Find where the given text appears and provide that cell's center as (X, Y) coordinate. 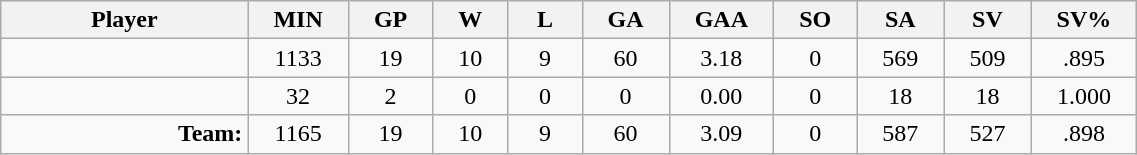
GAA (721, 20)
587 (900, 134)
SV (988, 20)
1.000 (1084, 96)
1133 (298, 58)
SA (900, 20)
3.18 (721, 58)
1165 (298, 134)
SV% (1084, 20)
Team: (124, 134)
32 (298, 96)
2 (390, 96)
3.09 (721, 134)
GP (390, 20)
509 (988, 58)
0.00 (721, 96)
L (545, 20)
GA (626, 20)
.895 (1084, 58)
Player (124, 20)
569 (900, 58)
W (470, 20)
SO (816, 20)
527 (988, 134)
MIN (298, 20)
.898 (1084, 134)
